Determine the [x, y] coordinate at the center of the cell enclosing the given text.  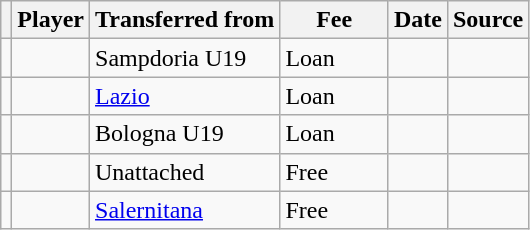
Sampdoria U19 [185, 58]
Date [418, 20]
Transferred from [185, 20]
Unattached [185, 172]
Lazio [185, 96]
Bologna U19 [185, 134]
Player [51, 20]
Salernitana [185, 210]
Source [488, 20]
Fee [334, 20]
